For the text-containing cell, return its midpoint in [X, Y] coordinate format. 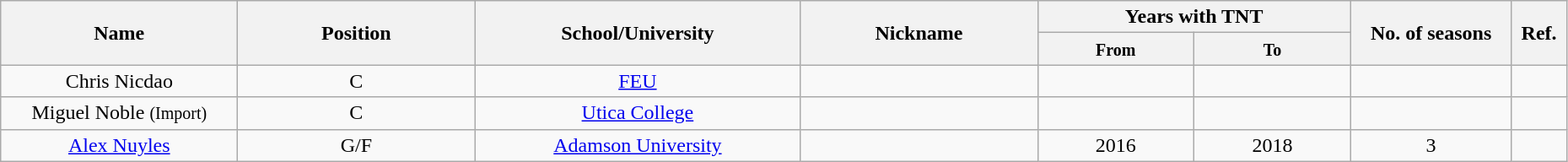
G/F [356, 145]
Nickname [919, 33]
Alex Nuyles [120, 145]
Name [120, 33]
Ref. [1538, 33]
School/University [638, 33]
Utica College [638, 113]
Years with TNT [1194, 17]
2016 [1116, 145]
Chris Nicdao [120, 81]
To [1273, 49]
2018 [1273, 145]
FEU [638, 81]
From [1116, 49]
3 [1431, 145]
Miguel Noble (Import) [120, 113]
Position [356, 33]
No. of seasons [1431, 33]
Adamson University [638, 145]
